Extract the [X, Y] coordinate from the center of the cell holding the provided text.  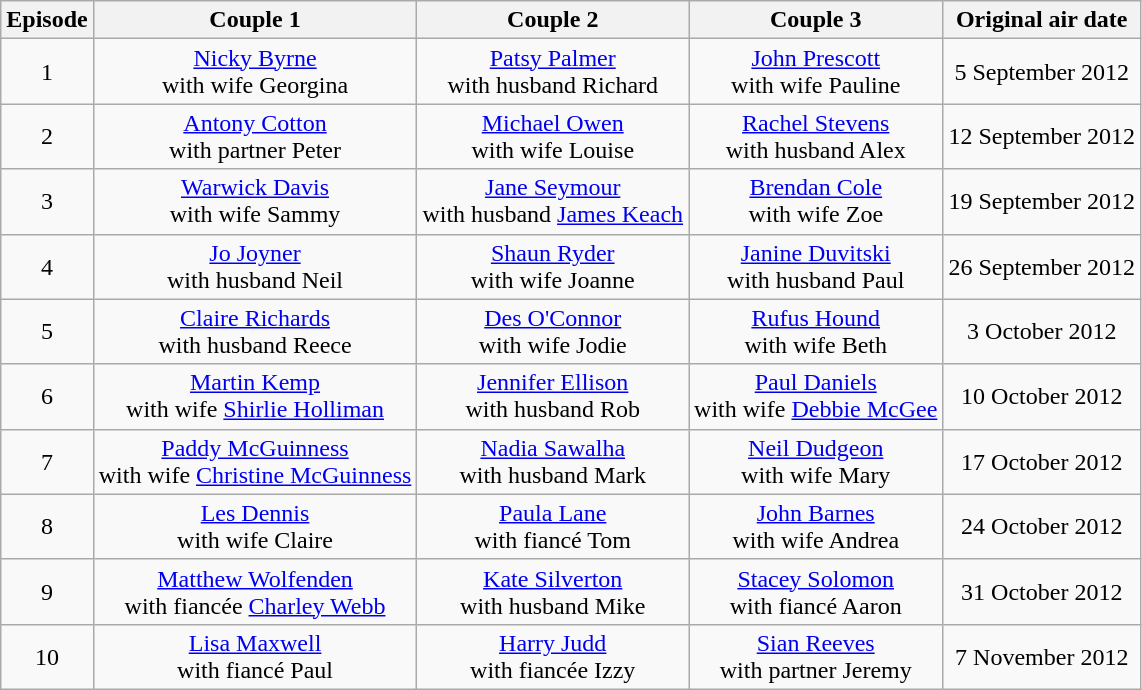
Kate Silverton with husband Mike [553, 592]
Matthew Wolfenden with fiancée Charley Webb [255, 592]
1 [47, 72]
17 October 2012 [1042, 462]
Episode [47, 20]
Nadia Sawalhawith husband Mark [553, 462]
Warwick Davis with wife Sammy [255, 202]
Shaun Ryder with wife Joanne [553, 266]
Les Denniswith wife Claire [255, 526]
5 [47, 332]
26 September 2012 [1042, 266]
Antony Cotton with partner Peter [255, 136]
John Prescottwith wife Pauline [816, 72]
Janine Duvitski with husband Paul [816, 266]
4 [47, 266]
12 September 2012 [1042, 136]
Jennifer Ellisonwith husband Rob [553, 396]
Nicky Byrnewith wife Georgina [255, 72]
7 November 2012 [1042, 656]
Paul Danielswith wife Debbie McGee [816, 396]
Couple 3 [816, 20]
Martin Kempwith wife Shirlie Holliman [255, 396]
10 October 2012 [1042, 396]
Original air date [1042, 20]
Paddy McGuinnesswith wife Christine McGuinness [255, 462]
Lisa Maxwell with fiancé Paul [255, 656]
8 [47, 526]
10 [47, 656]
6 [47, 396]
Jo Joyner with husband Neil [255, 266]
Claire Richardswith husband Reece [255, 332]
24 October 2012 [1042, 526]
Harry Judd with fiancée Izzy [553, 656]
Paula Lane with fiancé Tom [553, 526]
Rufus Houndwith wife Beth [816, 332]
3 [47, 202]
Couple 2 [553, 20]
2 [47, 136]
Sian Reeves with partner Jeremy [816, 656]
3 October 2012 [1042, 332]
5 September 2012 [1042, 72]
31 October 2012 [1042, 592]
19 September 2012 [1042, 202]
Jane Seymour with husband James Keach [553, 202]
Couple 1 [255, 20]
Patsy Palmerwith husband Richard [553, 72]
John Barnes with wife Andrea [816, 526]
Rachel Stevens with husband Alex [816, 136]
Brendan Cole with wife Zoe [816, 202]
7 [47, 462]
Michael Owen with wife Louise [553, 136]
Des O'Connorwith wife Jodie [553, 332]
Neil Dudgeonwith wife Mary [816, 462]
9 [47, 592]
Stacey Solomon with fiancé Aaron [816, 592]
